From the cell containing the given text, extract its center point as [X, Y] coordinate. 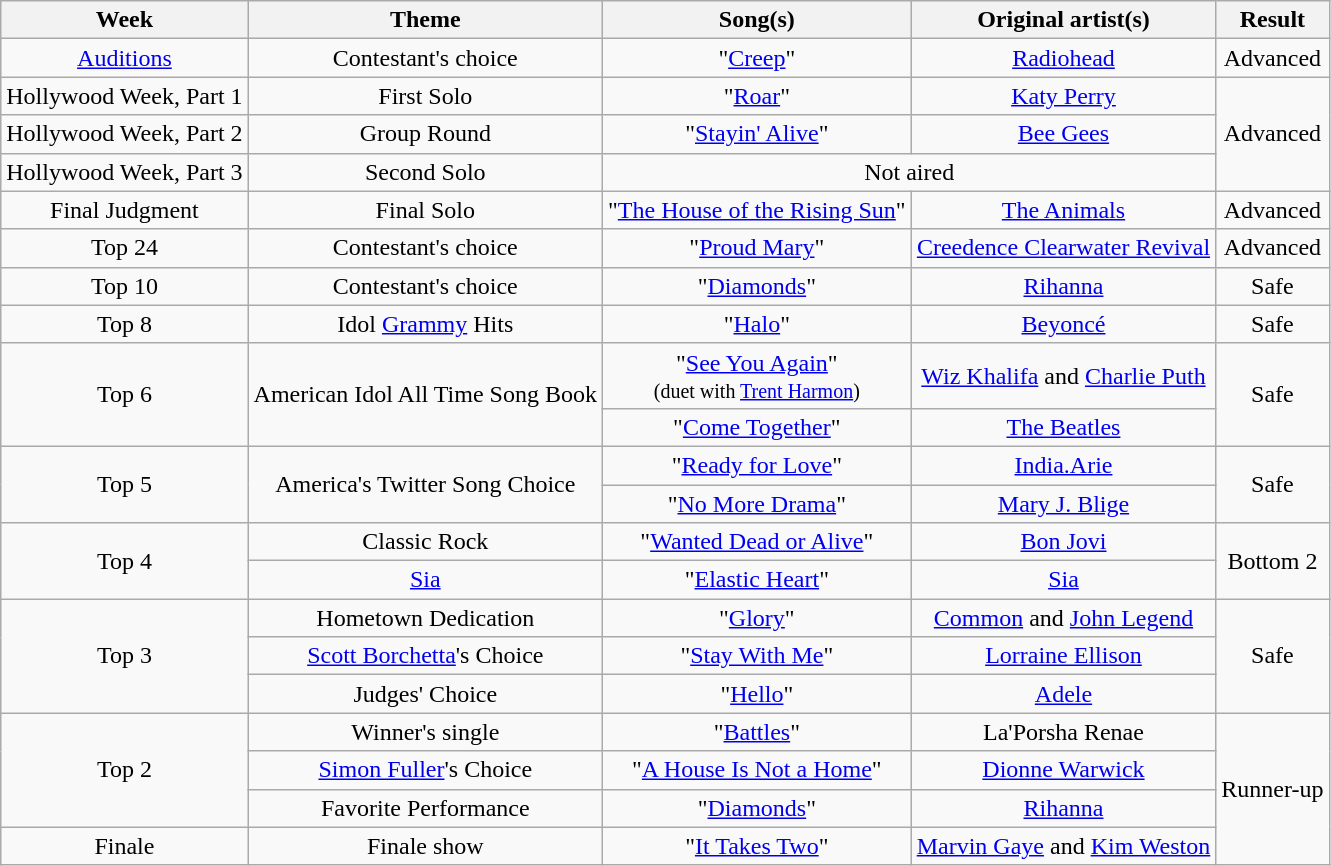
The Beatles [1064, 427]
Top 24 [124, 248]
Second Solo [425, 172]
Song(s) [758, 20]
Top 4 [124, 561]
Classic Rock [425, 542]
Marvin Gaye and Kim Weston [1064, 846]
Scott Borchetta's Choice [425, 656]
Bon Jovi [1064, 542]
Result [1272, 20]
Beyoncé [1064, 324]
Week [124, 20]
Top 10 [124, 286]
"Creep" [758, 58]
Finale show [425, 846]
Radiohead [1064, 58]
Hollywood Week, Part 3 [124, 172]
"No More Drama" [758, 503]
Creedence Clearwater Revival [1064, 248]
"Stay With Me" [758, 656]
"Hello" [758, 694]
"Wanted Dead or Alive" [758, 542]
Top 5 [124, 484]
"Elastic Heart" [758, 580]
America's Twitter Song Choice [425, 484]
"Halo" [758, 324]
Theme [425, 20]
"See You Again" (duet with Trent Harmon) [758, 376]
Final Judgment [124, 210]
Favorite Performance [425, 808]
Finale [124, 846]
Dionne Warwick [1064, 770]
Top 6 [124, 394]
American Idol All Time Song Book [425, 394]
"Stayin' Alive" [758, 134]
"Come Together" [758, 427]
Group Round [425, 134]
"The House of the Rising Sun" [758, 210]
La'Porsha Renae [1064, 732]
"Glory" [758, 618]
Bottom 2 [1272, 561]
"Battles" [758, 732]
The Animals [1064, 210]
First Solo [425, 96]
Winner's single [425, 732]
Lorraine Ellison [1064, 656]
Auditions [124, 58]
Top 8 [124, 324]
Final Solo [425, 210]
Top 2 [124, 770]
"Proud Mary" [758, 248]
Mary J. Blige [1064, 503]
Bee Gees [1064, 134]
India.Arie [1064, 465]
Wiz Khalifa and Charlie Puth [1064, 376]
Hollywood Week, Part 2 [124, 134]
Simon Fuller's Choice [425, 770]
"Ready for Love" [758, 465]
Idol Grammy Hits [425, 324]
Adele [1064, 694]
Not aired [910, 172]
"A House Is Not a Home" [758, 770]
Hometown Dedication [425, 618]
Top 3 [124, 656]
Runner-up [1272, 789]
Katy Perry [1064, 96]
"It Takes Two" [758, 846]
Hollywood Week, Part 1 [124, 96]
Common and John Legend [1064, 618]
"Roar" [758, 96]
Original artist(s) [1064, 20]
Judges' Choice [425, 694]
